Detect which cell encompasses the target text, then output its (X, Y) center coordinate. 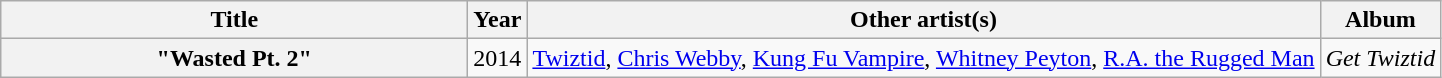
Album (1380, 20)
"Wasted Pt. 2" (234, 58)
Year (498, 20)
Title (234, 20)
Get Twiztid (1380, 58)
Twiztid, Chris Webby, Kung Fu Vampire, Whitney Peyton, R.A. the Rugged Man (924, 58)
2014 (498, 58)
Other artist(s) (924, 20)
